Detect which cell encompasses the target text, then output its (x, y) center coordinate. 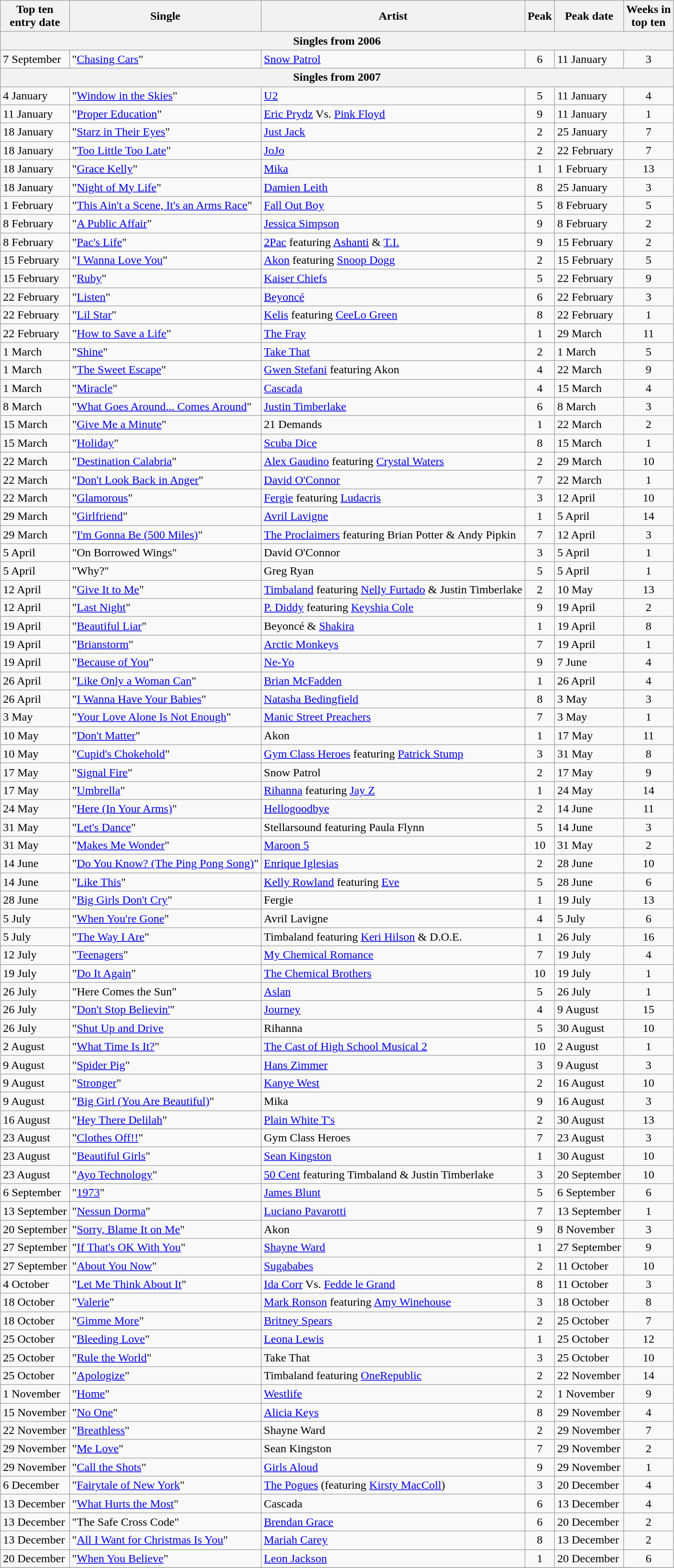
"Call the Shots" (165, 1467)
16 (649, 937)
7 September (35, 59)
"Hey There Delilah" (165, 1120)
Weeks intop ten (649, 16)
Sugababes (393, 1266)
"Miracle" (165, 388)
Justin Timberlake (393, 406)
"Shine" (165, 352)
The Cast of High School Musical 2 (393, 1046)
"Apologize" (165, 1375)
12 July (35, 955)
Westlife (393, 1394)
"The Sweet Escape" (165, 370)
"Sorry, Blame It on Me" (165, 1229)
Girls Aloud (393, 1467)
Leon Jackson (393, 1558)
"All I Want for Christmas Is You" (165, 1540)
12 (649, 1339)
"No One" (165, 1412)
Luciano Pavarotti (393, 1211)
"Grace Kelly" (165, 169)
"Like Only a Woman Can" (165, 681)
Plain White T's (393, 1120)
Brian McFadden (393, 681)
Brendan Grace (393, 1522)
Ne-Yo (393, 662)
"1973" (165, 1193)
"Glamorous" (165, 498)
Just Jack (393, 132)
"Ruby" (165, 279)
Aslan (393, 992)
Ida Corr Vs. Fedde le Grand (393, 1284)
"When You're Gone" (165, 919)
"Beautiful Girls" (165, 1156)
Singles from 2007 (337, 77)
"Beautiful Liar" (165, 626)
Maroon 5 (393, 845)
"The Safe Cross Code" (165, 1522)
"Gimme More" (165, 1321)
"Rule the World" (165, 1357)
"A Public Affair" (165, 223)
"Holiday" (165, 443)
Mariah Carey (393, 1540)
"Big Girl (You Are Beautiful)" (165, 1101)
6 December (35, 1485)
7 June (589, 662)
50 Cent featuring Timbaland & Justin Timberlake (393, 1175)
Fergie (393, 900)
The Chemical Brothers (393, 973)
"Don't Look Back in Anger" (165, 479)
Alicia Keys (393, 1412)
"Stronger" (165, 1083)
Greg Ryan (393, 571)
"Destination Calabria" (165, 461)
My Chemical Romance (393, 955)
"Cupid's Chokehold" (165, 754)
Peak date (589, 16)
"Do It Again" (165, 973)
Kelis featuring CeeLo Green (393, 315)
"Give It to Me" (165, 589)
2Pac featuring Ashanti & T.I. (393, 242)
"Fairytale of New York" (165, 1485)
"Let's Dance" (165, 827)
Gym Class Heroes (393, 1138)
"Girlfriend" (165, 516)
"When You Believe" (165, 1558)
Timbaland featuring Nelly Furtado & Justin Timberlake (393, 589)
"What Goes Around... Comes Around" (165, 406)
Hellogoodbye (393, 808)
"Too Little Too Late" (165, 150)
Peak (540, 16)
Artist (393, 16)
Kelly Rowland featuring Eve (393, 882)
"Listen" (165, 297)
Mark Ronson featuring Amy Winehouse (393, 1302)
"Big Girls Don't Cry" (165, 900)
Gym Class Heroes featuring Patrick Stump (393, 754)
"About You Now" (165, 1266)
"Me Love" (165, 1449)
Fergie featuring Ludacris (393, 498)
Jessica Simpson (393, 223)
Leona Lewis (393, 1339)
"Proper Education" (165, 114)
Britney Spears (393, 1321)
Eric Prydz Vs. Pink Floyd (393, 114)
"Clothes Off!!" (165, 1138)
"Starz in Their Eyes" (165, 132)
"Do You Know? (The Ping Pong Song)" (165, 864)
"Why?" (165, 571)
Enrique Iglesias (393, 864)
4 October (35, 1284)
"Spider Pig" (165, 1065)
"Last Night" (165, 608)
15 November (35, 1412)
"Brianstorm" (165, 644)
"What Hurts the Most" (165, 1504)
Natasha Bedingfield (393, 699)
"Teenagers" (165, 955)
"I Wanna Have Your Babies" (165, 699)
Hans Zimmer (393, 1065)
The Fray (393, 333)
"Here (In Your Arms)" (165, 808)
Beyoncé (393, 297)
"Makes Me Wonder" (165, 845)
Stellarsound featuring Paula Flynn (393, 827)
"Nessun Dorma" (165, 1211)
Rihanna featuring Jay Z (393, 790)
Alex Gaudino featuring Crystal Waters (393, 461)
P. Diddy featuring Keyshia Cole (393, 608)
Beyoncé & Shakira (393, 626)
"If That's OK With You" (165, 1248)
"Window in the Skies" (165, 96)
"Let Me Think About It" (165, 1284)
Kanye West (393, 1083)
"Shut Up and Drive (165, 1028)
Damien Leith (393, 187)
Gwen Stefani featuring Akon (393, 370)
Rihanna (393, 1028)
Arctic Monkeys (393, 644)
Fall Out Boy (393, 205)
"Give Me a Minute" (165, 425)
"I'm Gonna Be (500 Miles)" (165, 535)
U2 (393, 96)
"Don't Matter" (165, 735)
"Valerie" (165, 1302)
4 January (35, 96)
"Signal Fire" (165, 772)
"Like This" (165, 882)
"Chasing Cars" (165, 59)
"Your Love Alone Is Not Enough" (165, 717)
"This Ain't a Scene, It's an Arms Race" (165, 205)
"Ayo Technology" (165, 1175)
"Breathless" (165, 1431)
The Pogues (featuring Kirsty MacColl) (393, 1485)
"Umbrella" (165, 790)
"Don't Stop Believin'" (165, 1010)
15 (649, 1010)
Timbaland featuring Keri Hilson & D.O.E. (393, 937)
8 November (589, 1229)
"Here Comes the Sun" (165, 992)
Manic Street Preachers (393, 717)
Scuba Dice (393, 443)
"What Time Is It?" (165, 1046)
"Night of My Life" (165, 187)
JoJo (393, 150)
"Bleeding Love" (165, 1339)
Akon featuring Snoop Dogg (393, 260)
"How to Save a Life" (165, 333)
James Blunt (393, 1193)
"Pac's Life" (165, 242)
"The Way I Are" (165, 937)
21 Demands (393, 425)
"I Wanna Love You" (165, 260)
"Home" (165, 1394)
"Because of You" (165, 662)
Journey (393, 1010)
Top tenentry date (35, 16)
"On Borrowed Wings" (165, 553)
Singles from 2006 (337, 41)
Kaiser Chiefs (393, 279)
Timbaland featuring OneRepublic (393, 1375)
The Proclaimers featuring Brian Potter & Andy Pipkin (393, 535)
"Lil Star" (165, 315)
Single (165, 16)
